For the text-containing cell, return its midpoint in (X, Y) coordinate format. 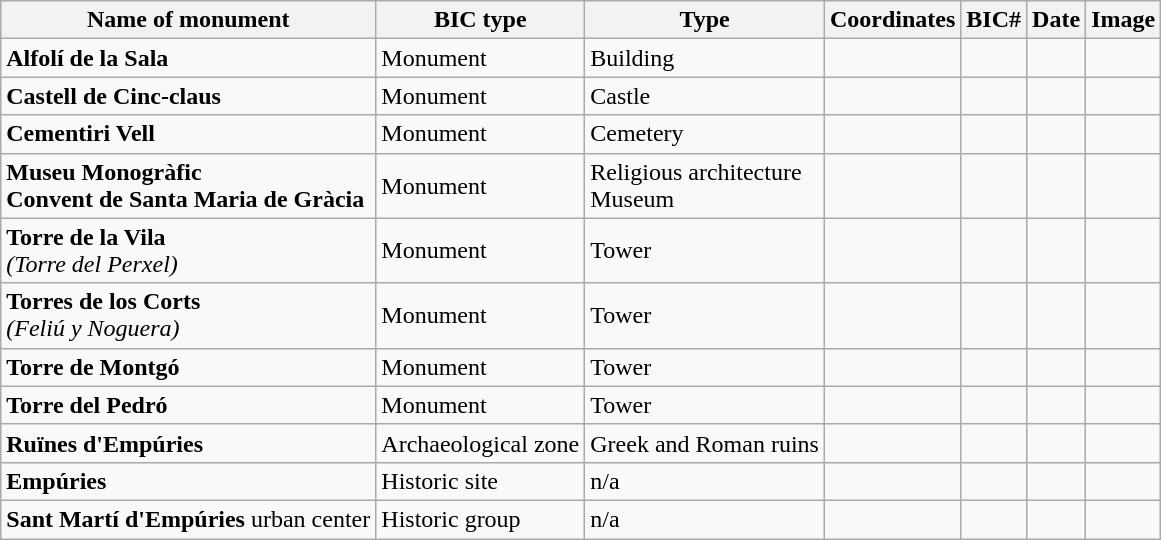
Date (1056, 20)
BIC# (994, 20)
Building (705, 58)
Historic site (480, 481)
Religious architectureMuseum (705, 186)
Historic group (480, 519)
Name of monument (188, 20)
Ruïnes d'Empúries (188, 443)
Museu MonogràficConvent de Santa Maria de Gràcia (188, 186)
BIC type (480, 20)
Coordinates (892, 20)
Archaeological zone (480, 443)
Empúries (188, 481)
Torre de la Vila(Torre del Perxel) (188, 250)
Torre del Pedró (188, 405)
Alfolí de la Sala (188, 58)
Type (705, 20)
Torre de Montgó (188, 367)
Cemetery (705, 134)
Greek and Roman ruins (705, 443)
Torres de los Corts(Feliú y Noguera) (188, 316)
Castle (705, 96)
Cementiri Vell (188, 134)
Castell de Cinc-claus (188, 96)
Image (1124, 20)
Sant Martí d'Empúries urban center (188, 519)
